For the text-containing cell, return its midpoint in [X, Y] coordinate format. 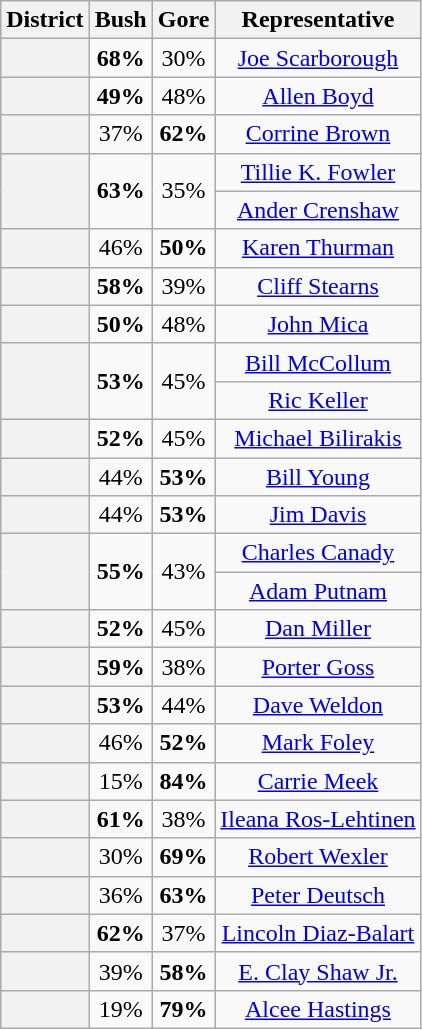
Mark Foley [318, 743]
Dave Weldon [318, 705]
Jim Davis [318, 515]
55% [120, 572]
Robert Wexler [318, 857]
Alcee Hastings [318, 1009]
Dan Miller [318, 629]
Ileana Ros-Lehtinen [318, 819]
Representative [318, 20]
E. Clay Shaw Jr. [318, 971]
Ric Keller [318, 400]
Lincoln Diaz-Balart [318, 933]
District [45, 20]
Carrie Meek [318, 781]
Porter Goss [318, 667]
19% [120, 1009]
Gore [184, 20]
Charles Canady [318, 553]
Bush [120, 20]
61% [120, 819]
Cliff Stearns [318, 286]
59% [120, 667]
84% [184, 781]
John Mica [318, 324]
Bill McCollum [318, 362]
Ander Crenshaw [318, 210]
36% [120, 895]
Tillie K. Fowler [318, 172]
68% [120, 58]
Karen Thurman [318, 248]
Joe Scarborough [318, 58]
69% [184, 857]
Michael Bilirakis [318, 438]
Corrine Brown [318, 134]
Peter Deutsch [318, 895]
Adam Putnam [318, 591]
Bill Young [318, 477]
49% [120, 96]
35% [184, 191]
43% [184, 572]
Allen Boyd [318, 96]
79% [184, 1009]
15% [120, 781]
